Return the [X, Y] coordinate for the center point of the cell that contains the specified text.  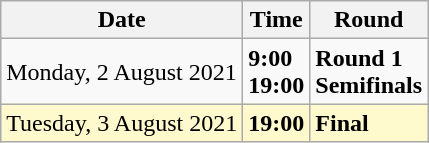
Round 1Semifinals [369, 72]
19:00 [276, 123]
Monday, 2 August 2021 [122, 72]
Time [276, 20]
Round [369, 20]
Final [369, 123]
9:0019:00 [276, 72]
Tuesday, 3 August 2021 [122, 123]
Date [122, 20]
